Capture the cell that displays the provided text and extract its [x, y] central coordinate. 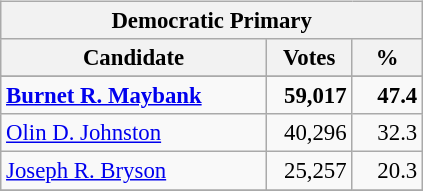
Democratic Primary [212, 21]
Votes [309, 58]
47.4 [388, 96]
25,257 [309, 171]
Candidate [134, 58]
Olin D. Johnston [134, 133]
40,296 [309, 133]
Joseph R. Bryson [134, 171]
32.3 [388, 133]
20.3 [388, 171]
59,017 [309, 96]
% [388, 58]
Burnet R. Maybank [134, 96]
